Pinpoint the cell where the given text exists, returning its [x, y] midpoint coordinate. 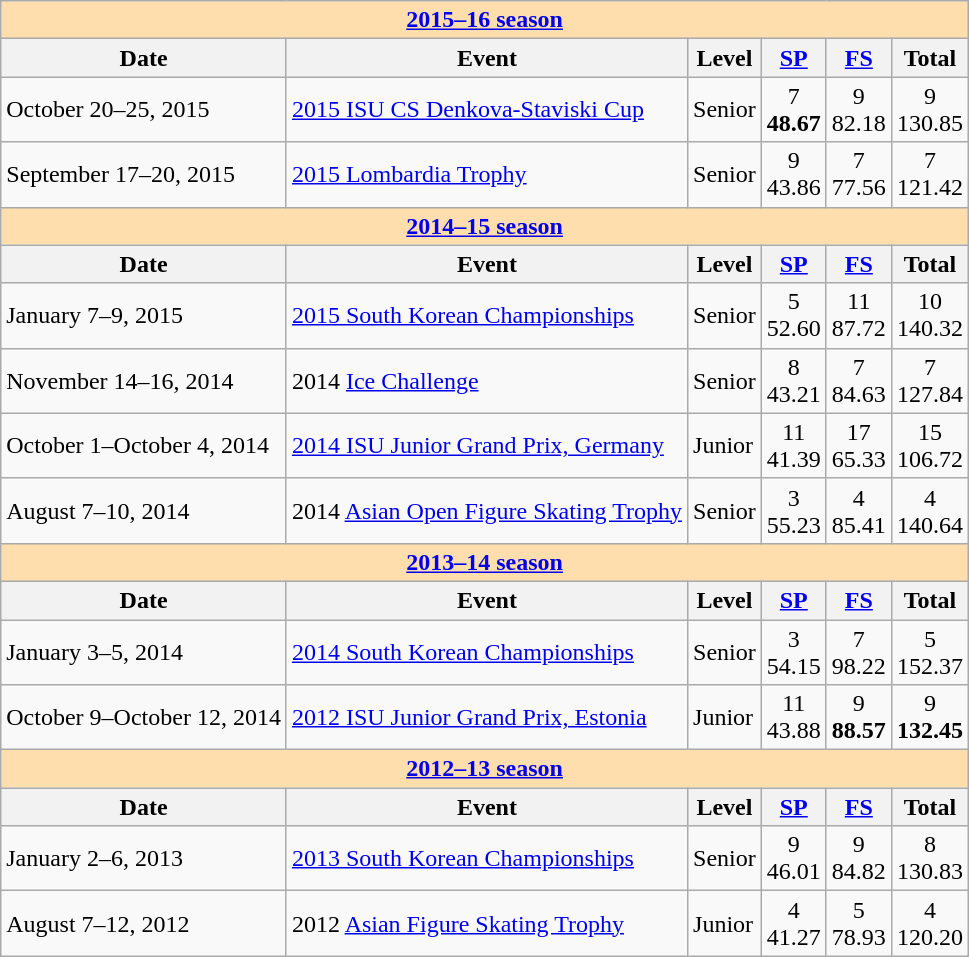
4 120.20 [930, 924]
2014–15 season [485, 226]
2014 Asian Open Figure Skating Trophy [486, 510]
August 7–10, 2014 [144, 510]
2013–14 season [485, 562]
September 17–20, 2015 [144, 174]
9 132.45 [930, 718]
5 152.37 [930, 652]
2014 ISU Junior Grand Prix, Germany [486, 446]
2012 ISU Junior Grand Prix, Estonia [486, 718]
9 46.01 [794, 858]
January 7–9, 2015 [144, 316]
2015 Lombardia Trophy [486, 174]
7 98.22 [858, 652]
11 43.88 [794, 718]
August 7–12, 2012 [144, 924]
3 55.23 [794, 510]
October 9–October 12, 2014 [144, 718]
11 41.39 [794, 446]
10 140.32 [930, 316]
2012 Asian Figure Skating Trophy [486, 924]
7 127.84 [930, 380]
7 48.67 [794, 110]
2015 South Korean Championships [486, 316]
2015 ISU CS Denkova-Staviski Cup [486, 110]
4 41.27 [794, 924]
January 2–6, 2013 [144, 858]
7 84.63 [858, 380]
2012–13 season [485, 769]
8 130.83 [930, 858]
October 20–25, 2015 [144, 110]
5 78.93 [858, 924]
8 43.21 [794, 380]
9 88.57 [858, 718]
9 82.18 [858, 110]
15 106.72 [930, 446]
17 65.33 [858, 446]
3 54.15 [794, 652]
9 130.85 [930, 110]
2013 South Korean Championships [486, 858]
November 14–16, 2014 [144, 380]
4 140.64 [930, 510]
9 84.82 [858, 858]
2015–16 season [485, 20]
2014 South Korean Championships [486, 652]
5 52.60 [794, 316]
943.86 [794, 174]
11 87.72 [858, 316]
January 3–5, 2014 [144, 652]
7 121.42 [930, 174]
777.56 [858, 174]
2014 Ice Challenge [486, 380]
October 1–October 4, 2014 [144, 446]
4 85.41 [858, 510]
